Detect which cell encompasses the target text, then output its (X, Y) center coordinate. 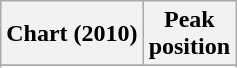
Peakposition (189, 34)
Chart (2010) (72, 34)
